Identify which cell holds the provided text, then report its (x, y) central coordinate. 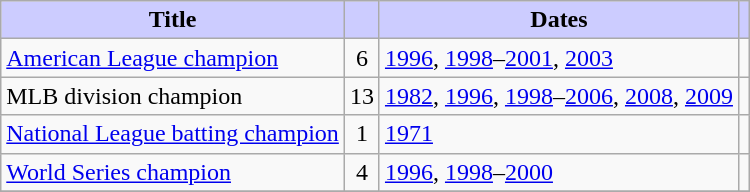
Dates (558, 20)
American League champion (173, 58)
1982, 1996, 1998–2006, 2008, 2009 (558, 96)
MLB division champion (173, 96)
1996, 1998–2000 (558, 172)
1996, 1998–2001, 2003 (558, 58)
World Series champion (173, 172)
Title (173, 20)
4 (362, 172)
National League batting champion (173, 134)
1 (362, 134)
6 (362, 58)
13 (362, 96)
1971 (558, 134)
